Detect which cell encompasses the target text, then output its [x, y] center coordinate. 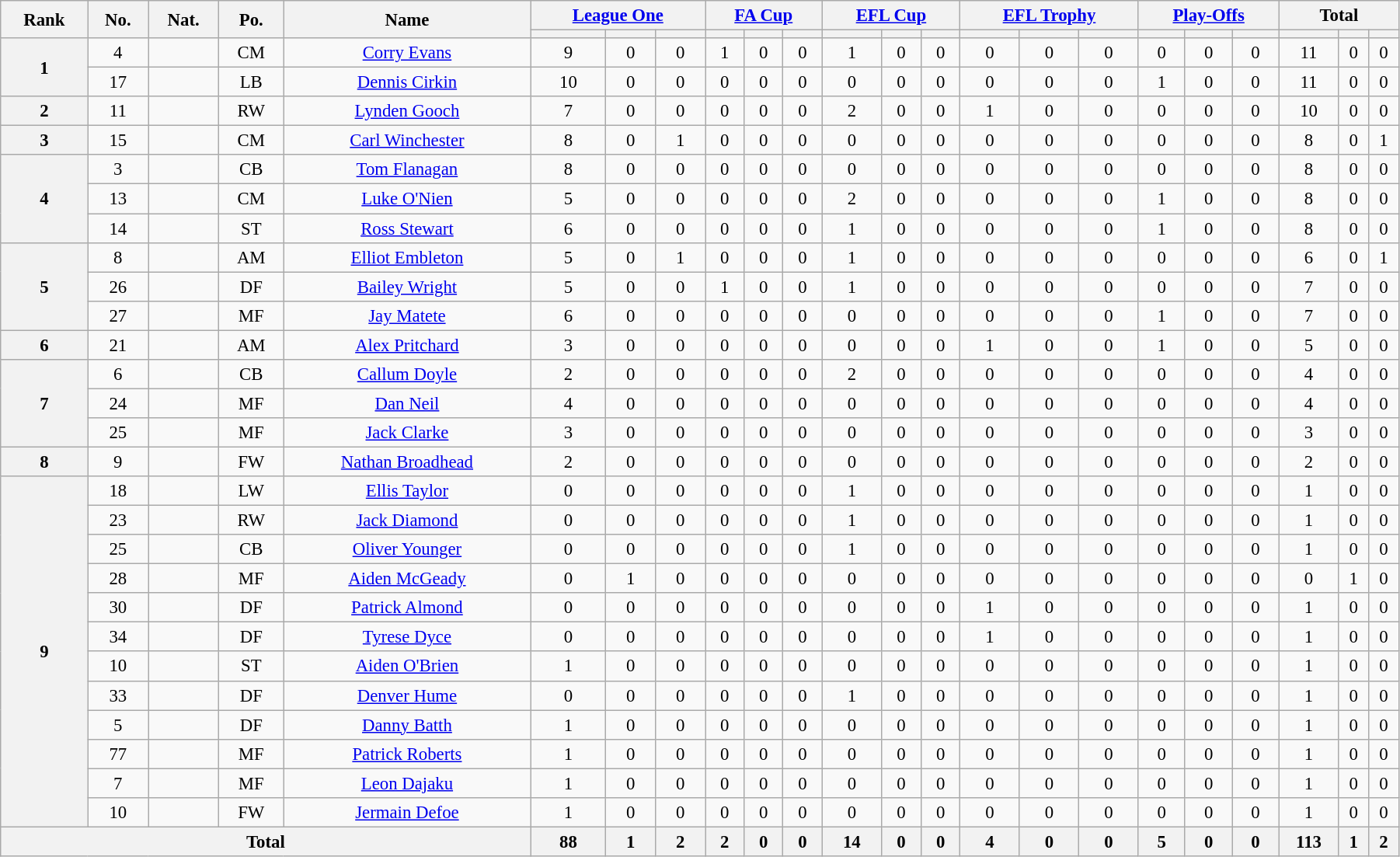
Jack Clarke [407, 433]
26 [118, 287]
Dennis Cirkin [407, 82]
Play-Offs [1209, 16]
No. [118, 19]
EFL Cup [891, 16]
Denver Hume [407, 695]
Jack Diamond [407, 521]
Elliot Embleton [407, 257]
Name [407, 19]
LB [252, 82]
Ross Stewart [407, 228]
Patrick Roberts [407, 754]
Callum Doyle [407, 375]
Patrick Almond [407, 608]
Danny Batth [407, 725]
113 [1308, 841]
Leon Dajaku [407, 783]
Alex Pritchard [407, 345]
77 [118, 754]
18 [118, 491]
23 [118, 521]
17 [118, 82]
Aiden O'Brien [407, 667]
Carl Winchester [407, 141]
Nat. [183, 19]
30 [118, 608]
Luke O'Nien [407, 199]
Nathan Broadhead [407, 462]
88 [569, 841]
13 [118, 199]
Ellis Taylor [407, 491]
33 [118, 695]
FA Cup [764, 16]
15 [118, 141]
Jermain Defoe [407, 813]
Jay Matete [407, 315]
28 [118, 579]
Tom Flanagan [407, 170]
34 [118, 637]
Dan Neil [407, 403]
Rank [44, 19]
21 [118, 345]
27 [118, 315]
League One [618, 16]
EFL Trophy [1049, 16]
Aiden McGeady [407, 579]
Oliver Younger [407, 549]
Corry Evans [407, 53]
LW [252, 491]
Tyrese Dyce [407, 637]
Po. [252, 19]
Lynden Gooch [407, 111]
Bailey Wright [407, 287]
24 [118, 403]
